Search for the cell housing the specified text and yield its [X, Y] center coordinate. 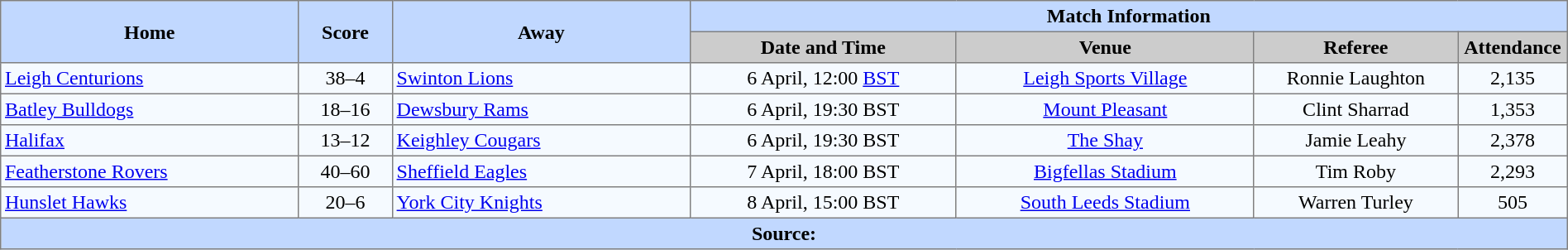
2,135 [1513, 79]
Ronnie Laughton [1355, 79]
The Shay [1105, 141]
Dewsbury Rams [541, 109]
Bigfellas Stadium [1105, 171]
Tim Roby [1355, 171]
Referee [1355, 47]
Halifax [150, 141]
38–4 [346, 79]
1,353 [1513, 109]
South Leeds Stadium [1105, 203]
18–16 [346, 109]
Venue [1105, 47]
6 April, 12:00 BST [823, 79]
2,293 [1513, 171]
Hunslet Hawks [150, 203]
Mount Pleasant [1105, 109]
505 [1513, 203]
7 April, 18:00 BST [823, 171]
Batley Bulldogs [150, 109]
Keighley Cougars [541, 141]
13–12 [346, 141]
Jamie Leahy [1355, 141]
20–6 [346, 203]
Away [541, 31]
Leigh Centurions [150, 79]
Attendance [1513, 47]
2,378 [1513, 141]
Clint Sharrad [1355, 109]
Score [346, 31]
Date and Time [823, 47]
Swinton Lions [541, 79]
Match Information [1128, 17]
Leigh Sports Village [1105, 79]
Source: [784, 233]
York City Knights [541, 203]
Sheffield Eagles [541, 171]
Home [150, 31]
Featherstone Rovers [150, 171]
40–60 [346, 171]
8 April, 15:00 BST [823, 203]
Warren Turley [1355, 203]
